Output the (x, y) coordinate of the center of the cell containing the given text.  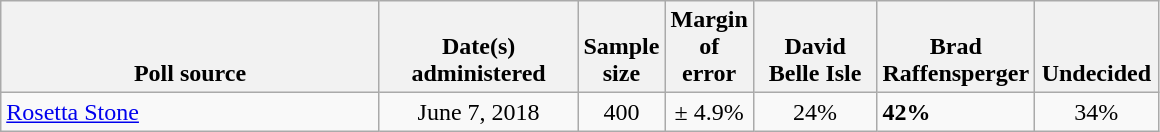
34% (1097, 112)
DavidBelle Isle (815, 47)
Marginof error (709, 47)
June 7, 2018 (478, 112)
24% (815, 112)
± 4.9% (709, 112)
Undecided (1097, 47)
Poll source (190, 47)
Date(s)administered (478, 47)
42% (956, 112)
Rosetta Stone (190, 112)
BradRaffensperger (956, 47)
400 (622, 112)
Samplesize (622, 47)
